Search for the cell housing the specified text and yield its (X, Y) center coordinate. 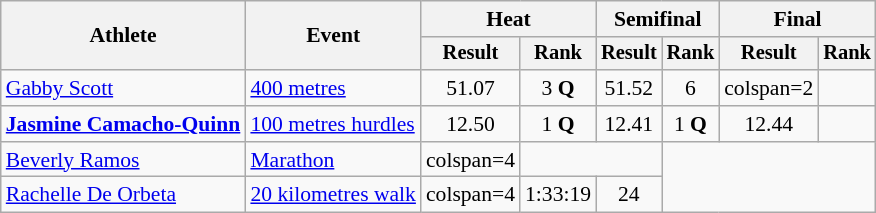
24 (629, 195)
colspan=2 (768, 88)
Marathon (333, 160)
1:33:19 (558, 195)
12.41 (629, 124)
51.52 (629, 88)
400 metres (333, 88)
Gabby Scott (124, 88)
3 Q (558, 88)
Final (798, 19)
Event (333, 36)
12.50 (470, 124)
100 metres hurdles (333, 124)
6 (691, 88)
12.44 (768, 124)
Heat (508, 19)
Semifinal (658, 19)
51.07 (470, 88)
20 kilometres walk (333, 195)
Jasmine Camacho-Quinn (124, 124)
Rachelle De Orbeta (124, 195)
Beverly Ramos (124, 160)
Athlete (124, 36)
